Find where the given text appears and provide that cell's center as [X, Y] coordinate. 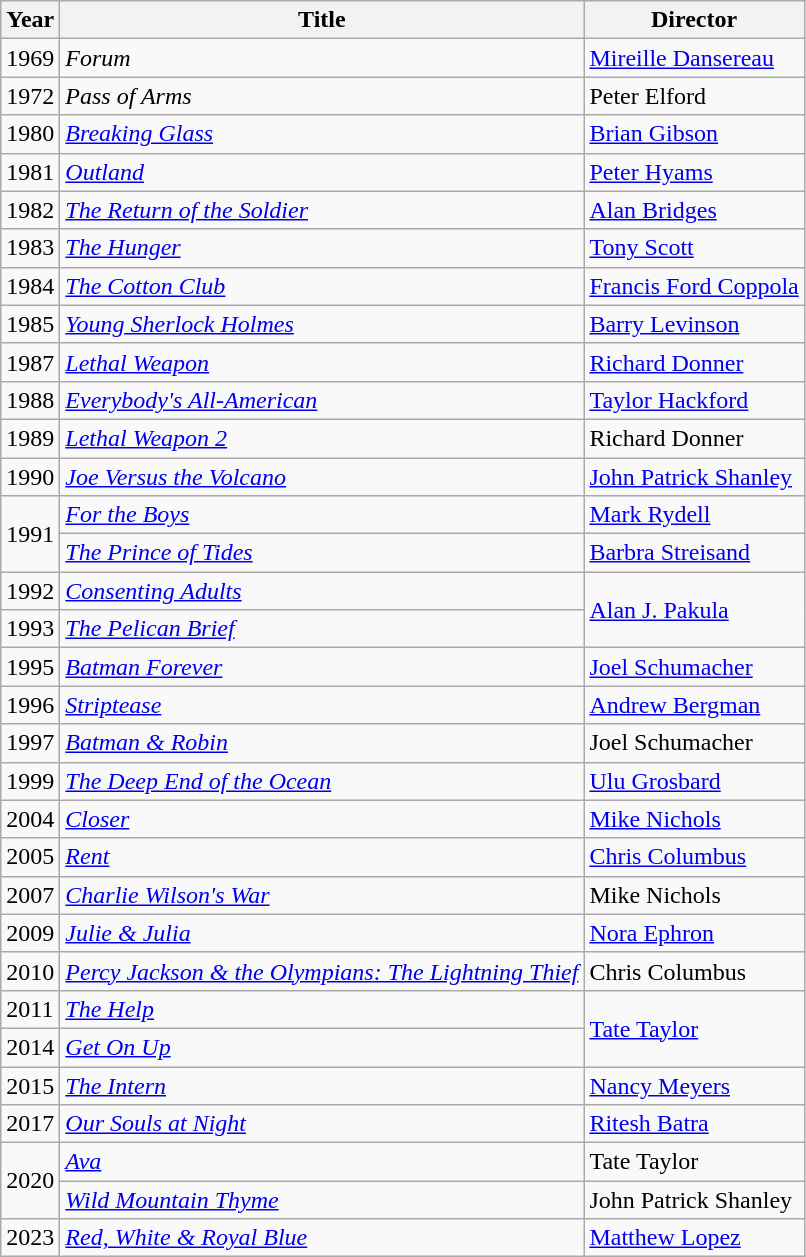
1992 [30, 591]
The Return of the Soldier [322, 210]
1996 [30, 705]
Nancy Meyers [694, 1085]
2005 [30, 857]
1969 [30, 58]
Charlie Wilson's War [322, 895]
2020 [30, 1181]
Rent [322, 857]
Barry Levinson [694, 324]
Mireille Dansereau [694, 58]
2011 [30, 1009]
Lethal Weapon [322, 362]
Tony Scott [694, 248]
Young Sherlock Holmes [322, 324]
1982 [30, 210]
Percy Jackson & the Olympians: The Lightning Thief [322, 971]
1984 [30, 286]
Barbra Streisand [694, 553]
1990 [30, 477]
Batman Forever [322, 667]
Get On Up [322, 1047]
Alan Bridges [694, 210]
2004 [30, 819]
1993 [30, 629]
Breaking Glass [322, 134]
1981 [30, 172]
Closer [322, 819]
2007 [30, 895]
The Pelican Brief [322, 629]
The Intern [322, 1085]
Ulu Grosbard [694, 781]
The Cotton Club [322, 286]
The Deep End of the Ocean [322, 781]
Joe Versus the Volcano [322, 477]
Everybody's All-American [322, 400]
Alan J. Pakula [694, 610]
1995 [30, 667]
Francis Ford Coppola [694, 286]
Peter Hyams [694, 172]
Consenting Adults [322, 591]
Year [30, 20]
1997 [30, 743]
Outland [322, 172]
Title [322, 20]
Batman & Robin [322, 743]
Peter Elford [694, 96]
Nora Ephron [694, 933]
Andrew Bergman [694, 705]
1980 [30, 134]
Striptease [322, 705]
1991 [30, 534]
1987 [30, 362]
2023 [30, 1238]
Red, White & Royal Blue [322, 1238]
For the Boys [322, 515]
2010 [30, 971]
2009 [30, 933]
Julie & Julia [322, 933]
1999 [30, 781]
Mark Rydell [694, 515]
Wild Mountain Thyme [322, 1200]
1972 [30, 96]
Matthew Lopez [694, 1238]
Lethal Weapon 2 [322, 438]
1983 [30, 248]
Taylor Hackford [694, 400]
1985 [30, 324]
Brian Gibson [694, 134]
Our Souls at Night [322, 1124]
The Prince of Tides [322, 553]
2014 [30, 1047]
Forum [322, 58]
2015 [30, 1085]
1988 [30, 400]
Pass of Arms [322, 96]
2017 [30, 1124]
Ritesh Batra [694, 1124]
Ava [322, 1162]
The Hunger [322, 248]
The Help [322, 1009]
1989 [30, 438]
Director [694, 20]
